Search for the cell housing the specified text and yield its (x, y) center coordinate. 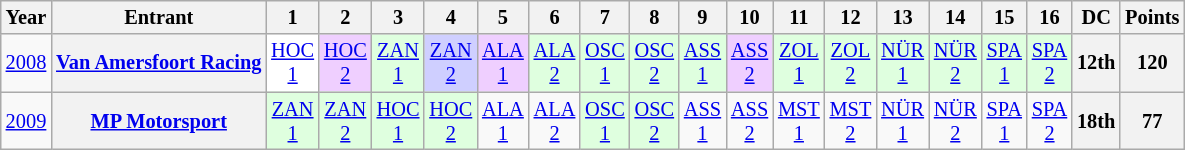
MST1 (799, 121)
MP Motorsport (158, 121)
12th (1096, 63)
2 (346, 17)
ZOL2 (851, 63)
2009 (26, 121)
18th (1096, 121)
Entrant (158, 17)
7 (604, 17)
6 (555, 17)
2008 (26, 63)
10 (750, 17)
ZOL1 (799, 63)
11 (799, 17)
MST2 (851, 121)
5 (503, 17)
9 (702, 17)
1 (292, 17)
15 (1004, 17)
4 (450, 17)
DC (1096, 17)
Year (26, 17)
120 (1152, 63)
13 (902, 17)
8 (654, 17)
16 (1050, 17)
3 (398, 17)
14 (956, 17)
77 (1152, 121)
Van Amersfoort Racing (158, 63)
12 (851, 17)
Points (1152, 17)
